For the text-containing cell, return its midpoint in [X, Y] coordinate format. 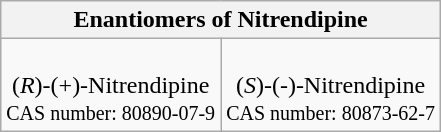
(S)-(-)-Nitrendipine CAS number: 80873-62-7 [331, 85]
Enantiomers of Nitrendipine [221, 20]
(R)-(+)-Nitrendipine CAS number: 80890-07-9 [111, 85]
